Capture the cell that displays the provided text and extract its [x, y] central coordinate. 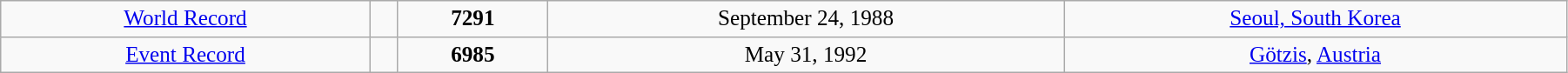
Seoul, South Korea [1316, 19]
6985 [472, 55]
May 31, 1992 [806, 55]
Event Record [185, 55]
7291 [472, 19]
Götzis, Austria [1316, 55]
September 24, 1988 [806, 19]
World Record [185, 19]
